Return (x, y) of the center of cell containing provided text 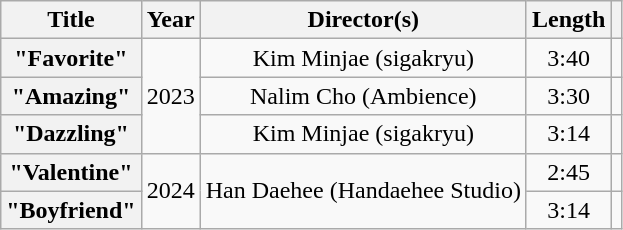
"Boyfriend" (71, 210)
Year (170, 20)
3:40 (568, 58)
2023 (170, 96)
3:30 (568, 96)
"Favorite" (71, 58)
"Amazing" (71, 96)
2024 (170, 191)
Han Daehee (Handaehee Studio) (363, 191)
2:45 (568, 172)
Title (71, 20)
Length (568, 20)
Nalim Cho (Ambience) (363, 96)
"Valentine" (71, 172)
Director(s) (363, 20)
"Dazzling" (71, 134)
